For the text-containing cell, return its midpoint in (X, Y) coordinate format. 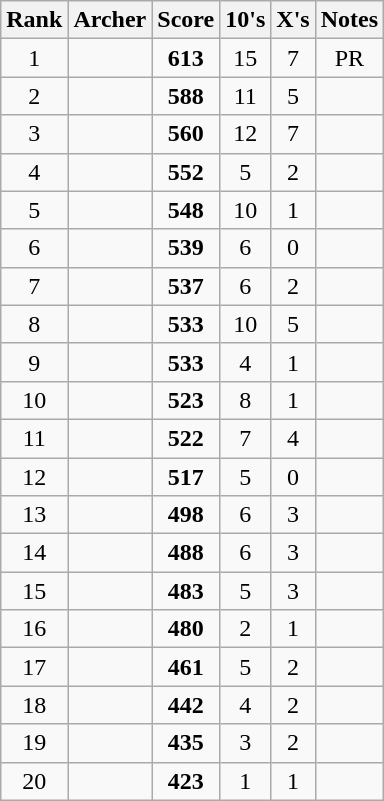
539 (186, 248)
19 (34, 743)
483 (186, 591)
Archer (110, 20)
Rank (34, 20)
20 (34, 781)
522 (186, 438)
10's (246, 20)
13 (34, 515)
480 (186, 629)
17 (34, 667)
588 (186, 96)
552 (186, 172)
523 (186, 400)
461 (186, 667)
537 (186, 286)
PR (349, 58)
517 (186, 477)
488 (186, 553)
423 (186, 781)
16 (34, 629)
435 (186, 743)
613 (186, 58)
18 (34, 705)
Notes (349, 20)
X's (293, 20)
442 (186, 705)
14 (34, 553)
560 (186, 134)
9 (34, 362)
548 (186, 210)
498 (186, 515)
Score (186, 20)
